Scan for the cell matching the given text and deliver its [X, Y] coordinate at center. 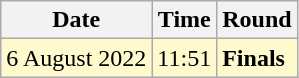
Round [257, 20]
Time [184, 20]
11:51 [184, 58]
Date [76, 20]
Finals [257, 58]
6 August 2022 [76, 58]
